Pinpoint the cell where the given text exists, returning its [x, y] midpoint coordinate. 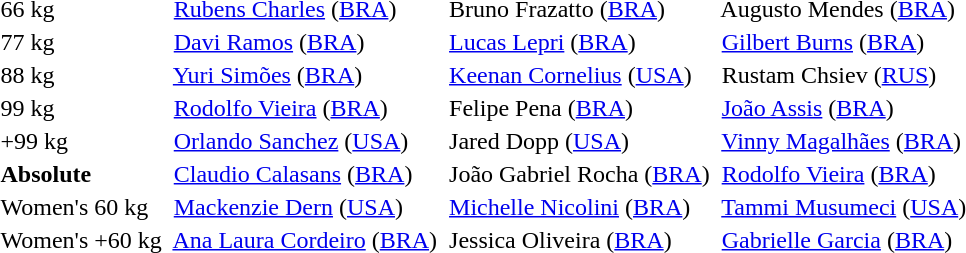
Yuri Simões (BRA) [302, 75]
Lucas Lepri (BRA) [577, 42]
Claudio Calasans (BRA) [302, 174]
Davi Ramos (BRA) [302, 42]
Jared Dopp (USA) [577, 141]
Keenan Cornelius (USA) [577, 75]
Mackenzie Dern (USA) [302, 207]
Michelle Nicolini (BRA) [577, 207]
Rodolfo Vieira (BRA) [302, 108]
Orlando Sanchez (USA) [302, 141]
João Gabriel Rocha (BRA) [577, 174]
Felipe Pena (BRA) [577, 108]
